Output the (X, Y) coordinate of the center of the cell containing the given text.  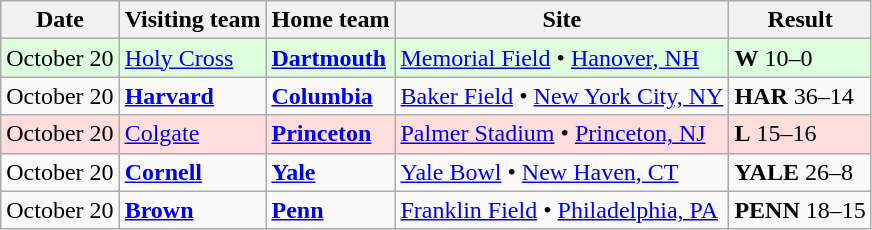
Site (562, 20)
Dartmouth (330, 58)
Brown (192, 210)
Baker Field • New York City, NY (562, 96)
Columbia (330, 96)
W 10–0 (800, 58)
Result (800, 20)
Princeton (330, 134)
Penn (330, 210)
Yale (330, 172)
Yale Bowl • New Haven, CT (562, 172)
Harvard (192, 96)
Cornell (192, 172)
PENN 18–15 (800, 210)
YALE 26–8 (800, 172)
L 15–16 (800, 134)
Franklin Field • Philadelphia, PA (562, 210)
Visiting team (192, 20)
Memorial Field • Hanover, NH (562, 58)
HAR 36–14 (800, 96)
Home team (330, 20)
Colgate (192, 134)
Date (60, 20)
Holy Cross (192, 58)
Palmer Stadium • Princeton, NJ (562, 134)
